Locate the cell with the specified text and output its (X, Y) center coordinate. 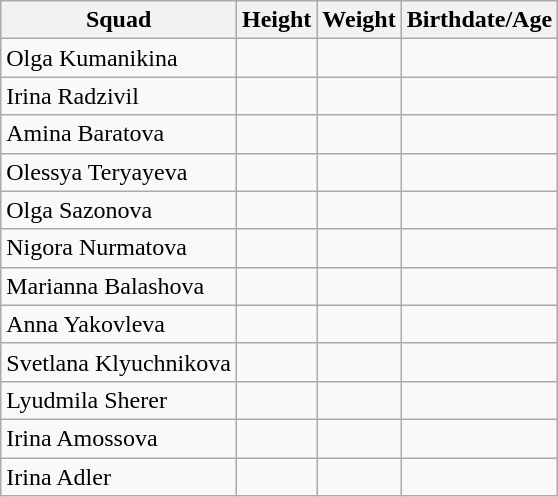
Amina Baratova (119, 134)
Irina Radzivil (119, 96)
Irina Amossova (119, 438)
Anna Yakovleva (119, 324)
Olga Sazonova (119, 210)
Marianna Balashova (119, 286)
Nigora Nurmatova (119, 248)
Olga Kumanikina (119, 58)
Weight (359, 20)
Squad (119, 20)
Birthdate/Age (479, 20)
Olessya Teryayeva (119, 172)
Irina Adler (119, 477)
Lyudmila Sherer (119, 400)
Height (276, 20)
Svetlana Klyuchnikova (119, 362)
